Detect which cell encompasses the target text, then output its [X, Y] center coordinate. 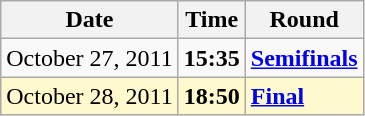
Final [304, 96]
Date [90, 20]
Time [212, 20]
Round [304, 20]
Semifinals [304, 58]
October 27, 2011 [90, 58]
October 28, 2011 [90, 96]
15:35 [212, 58]
18:50 [212, 96]
